Locate the cell with the specified text and output its (X, Y) center coordinate. 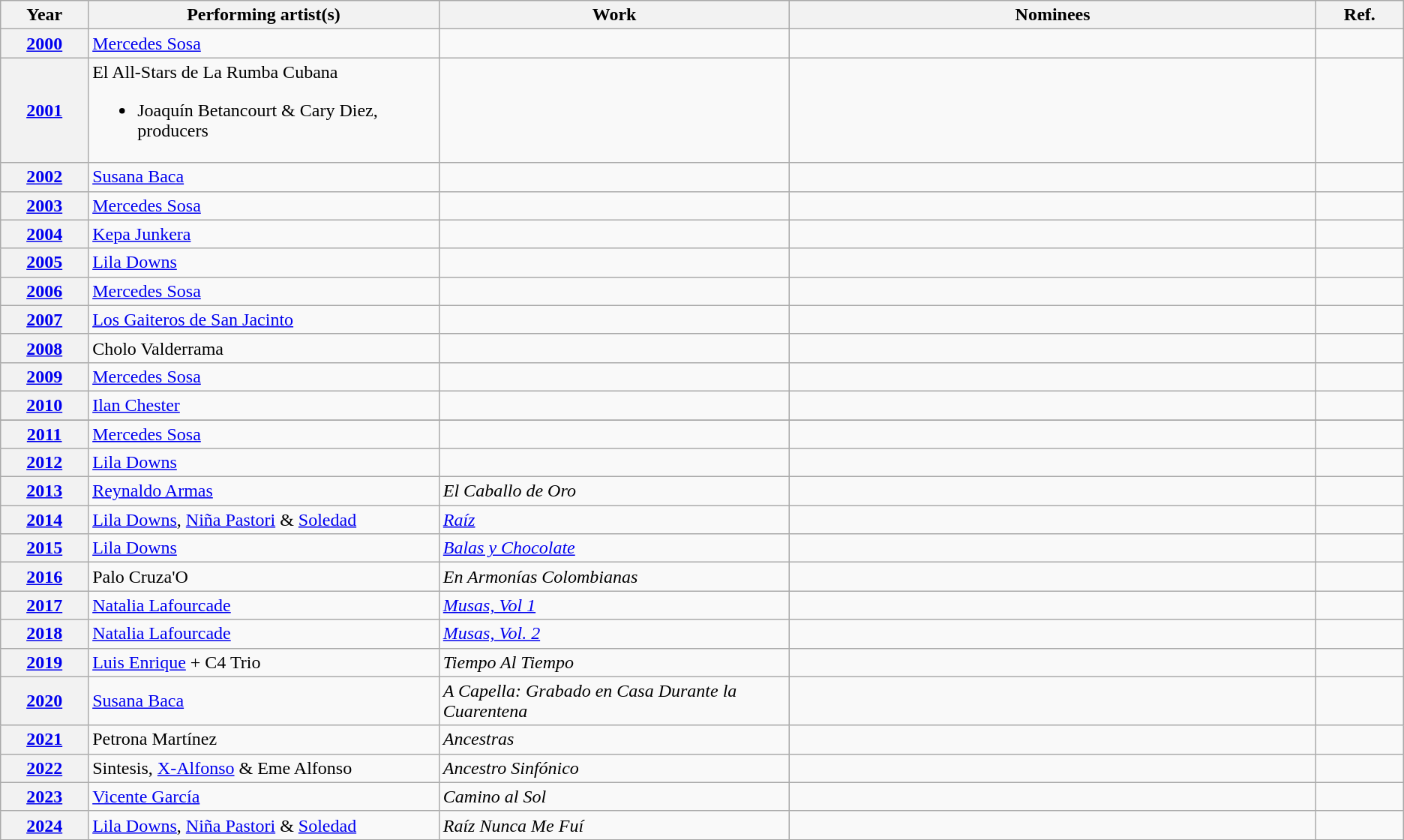
Year (45, 15)
El Caballo de Oro (614, 491)
Cholo Valderrama (264, 348)
Tiempo Al Tiempo (614, 662)
2019 (45, 662)
Vicente García (264, 796)
Ilan Chester (264, 405)
Musas, Vol. 2 (614, 634)
2005 (45, 262)
2003 (45, 205)
El All-Stars de La Rumba CubanaJoaquín Betancourt & Cary Diez, producers (264, 110)
Reynaldo Armas (264, 491)
Petrona Martínez (264, 739)
2013 (45, 491)
2018 (45, 634)
2023 (45, 796)
Balas y Chocolate (614, 548)
2017 (45, 605)
2006 (45, 291)
A Capella: Grabado en Casa Durante la Cuarentena (614, 700)
2022 (45, 768)
2012 (45, 463)
2004 (45, 234)
Nominees (1053, 15)
2011 (45, 434)
Sintesis, X-Alfonso & Eme Alfonso (264, 768)
2016 (45, 577)
2007 (45, 319)
Palo Cruza'O (264, 577)
2020 (45, 700)
Ancestras (614, 739)
Camino al Sol (614, 796)
2021 (45, 739)
Los Gaiteros de San Jacinto (264, 319)
2014 (45, 520)
Kepa Junkera (264, 234)
Musas, Vol 1 (614, 605)
Raíz Nunca Me Fuí (614, 825)
Raíz (614, 520)
2015 (45, 548)
2002 (45, 177)
En Armonías Colombianas (614, 577)
Luis Enrique + C4 Trio (264, 662)
Ancestro Sinfónico (614, 768)
2024 (45, 825)
Ref. (1359, 15)
2000 (45, 43)
Performing artist(s) (264, 15)
Work (614, 15)
2001 (45, 110)
2009 (45, 376)
2010 (45, 405)
2008 (45, 348)
